From the cell containing the given text, extract its center point as [X, Y] coordinate. 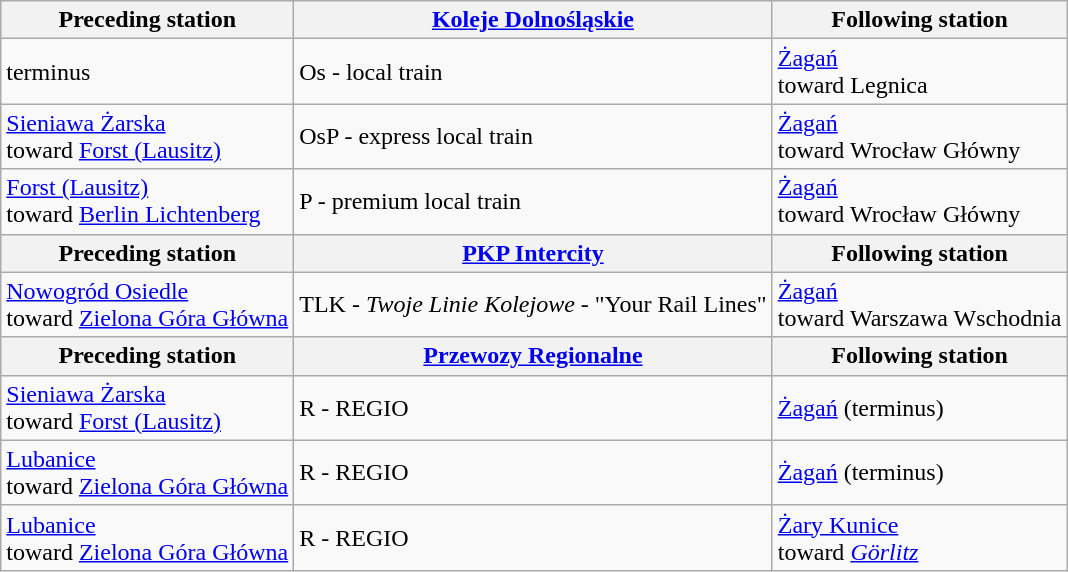
Żagańtoward Legnica [920, 72]
Koleje Dolnośląskie [533, 20]
TLK - Twoje Linie Kolejowe - "Your Rail Lines" [533, 304]
Żagańtoward Warszawa Wschodnia [920, 304]
Nowogród Osiedletoward Zielona Góra Główna [148, 304]
Przewozy Regionalne [533, 356]
OsP - express local train [533, 136]
terminus [148, 72]
Żary Kunicetoward Görlitz [920, 538]
P - premium local train [533, 202]
Os - local train [533, 72]
PKP Intercity [533, 253]
Forst (Lausitz)toward Berlin Lichtenberg [148, 202]
